Capture the cell that displays the provided text and extract its (x, y) central coordinate. 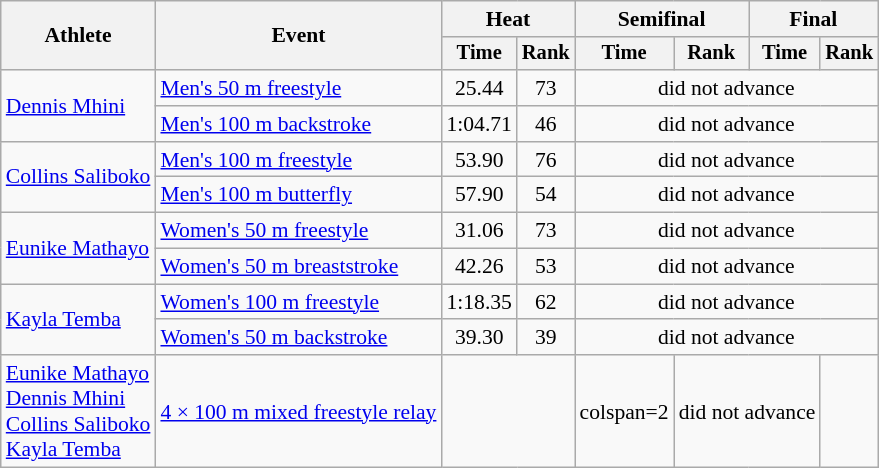
Eunike Mathayo (78, 248)
53 (546, 267)
57.90 (478, 195)
Event (298, 36)
Kayla Temba (78, 320)
46 (546, 124)
39.30 (478, 338)
Eunike MathayoDennis MhiniCollins SalibokoKayla Temba (78, 411)
25.44 (478, 88)
54 (546, 195)
Heat (508, 19)
Collins Saliboko (78, 178)
Dennis Mhini (78, 106)
Men's 100 m freestyle (298, 160)
76 (546, 160)
4 × 100 m mixed freestyle relay (298, 411)
Women's 50 m backstroke (298, 338)
Men's 100 m butterfly (298, 195)
Final (814, 19)
31.06 (478, 231)
42.26 (478, 267)
Men's 100 m backstroke (298, 124)
colspan=2 (624, 411)
Men's 50 m freestyle (298, 88)
Women's 100 m freestyle (298, 302)
1:04.71 (478, 124)
Women's 50 m breaststroke (298, 267)
53.90 (478, 160)
1:18.35 (478, 302)
Athlete (78, 36)
62 (546, 302)
39 (546, 338)
Women's 50 m freestyle (298, 231)
Semifinal (662, 19)
